Provide the [X, Y] coordinate of the cell's center where the given text is located.  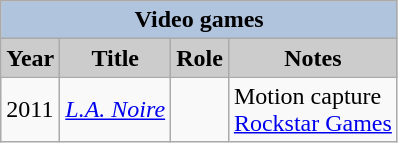
Notes [312, 58]
L.A. Noire [116, 110]
Title [116, 58]
Video games [200, 20]
Role [200, 58]
Motion captureRockstar Games [312, 110]
2011 [30, 110]
Year [30, 58]
